Return the (x, y) coordinate for the center point of the cell that contains the specified text.  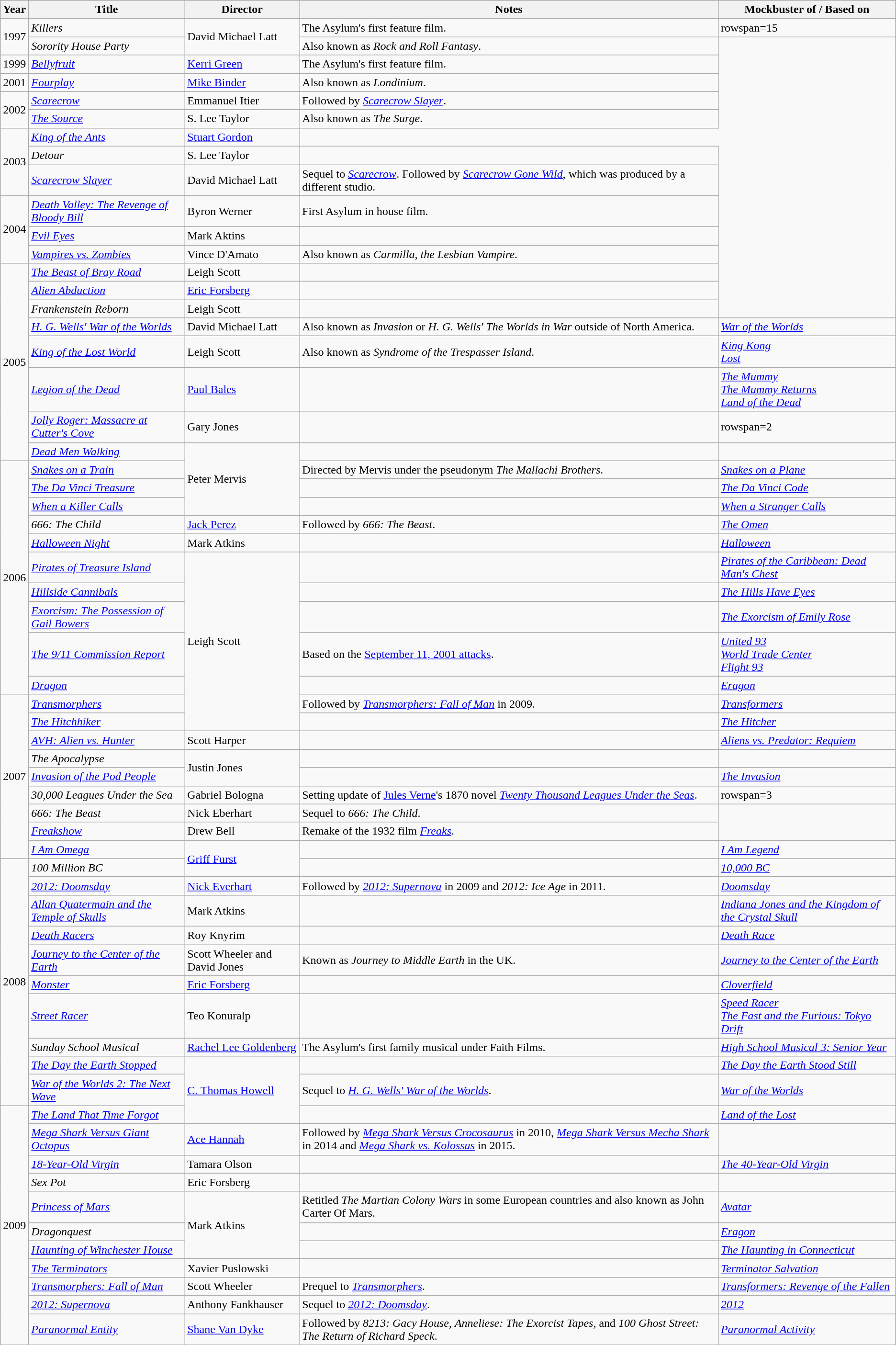
Rachel Lee Goldenberg (242, 1047)
2003 (14, 162)
Anthony Fankhauser (242, 1304)
Death Valley: The Revenge of Bloody Bill (107, 211)
Legion of the Dead (107, 389)
Halloween (807, 543)
C. Thomas Howell (242, 1090)
Year (14, 10)
Mark Aktins (242, 236)
Snakes on a Plane (807, 470)
rowspan=3 (807, 795)
The Hitcher (807, 722)
High School Musical 3: Senior Year (807, 1047)
Vampires vs. Zombies (107, 254)
Paul Bales (242, 389)
The Da Vinci Code (807, 488)
Speed RacerThe Fast and the Furious: Tokyo Drift (807, 1016)
Ace Hannah (242, 1140)
Vince D'Amato (242, 254)
King of the Lost World (107, 351)
Sequel to Scarecrow. Followed by Scarecrow Gone Wild, which was produced by a different studio. (509, 180)
Dragonquest (107, 1232)
1999 (14, 64)
United 93World Trade CenterFlight 93 (807, 655)
Notes (509, 10)
Followed by Mega Shark Versus Crocosaurus in 2010, Mega Shark Versus Mecha Shark in 2014 and Mega Shark vs. Kolossus in 2015. (509, 1140)
Justin Jones (242, 768)
The Terminators (107, 1268)
Indiana Jones and the Kingdom of the Crystal Skull (807, 911)
Pirates of the Caribbean: Dead Man's Chest (807, 567)
Jack Perez (242, 524)
Kerri Green (242, 64)
First Asylum in house film. (509, 211)
Scarecrow Slayer (107, 180)
Monster (107, 985)
Transmorphers (107, 704)
The 9/11 Commission Report (107, 655)
Followed by 666: The Beast. (509, 524)
Jolly Roger: Massacre at Cutter's Cove (107, 427)
2006 (14, 577)
Xavier Puslowski (242, 1268)
2012: Doomsday (107, 886)
Killers (107, 28)
Directed by Mervis under the pseudonym The Mallachi Brothers. (509, 470)
rowspan=2 (807, 427)
Nick Eberhart (242, 813)
Known as Journey to Middle Earth in the UK. (509, 960)
Retitled The Martian Colony Wars in some European countries and also known as John Carter Of Mars. (509, 1207)
Scarecrow (107, 101)
Doomsday (807, 886)
Fourplay (107, 82)
The Apocalypse (107, 758)
Aliens vs. Predator: Requiem (807, 740)
Frankenstein Reborn (107, 309)
2008 (14, 982)
When a Stranger Calls (807, 506)
Snakes on a Train (107, 470)
Gary Jones (242, 427)
Sequel to 2012: Doomsday. (509, 1304)
Shane Van Dyke (242, 1329)
The Hills Have Eyes (807, 592)
Scott Wheeler (242, 1286)
2007 (14, 777)
Scott Wheeler and David Jones (242, 960)
Sequel to H. G. Wells' War of the Worlds. (509, 1090)
I Am Omega (107, 849)
The Hitchhiker (107, 722)
100 Million BC (107, 868)
2002 (14, 110)
The Da Vinci Treasure (107, 488)
2004 (14, 229)
The Omen (807, 524)
Allan Quatermain and the Temple of Skulls (107, 911)
Followed by 8213: Gacy House, Anneliese: The Exorcist Tapes, and 100 Ghost Street: The Return of Richard Speck. (509, 1329)
Byron Werner (242, 211)
Haunting of Winchester House (107, 1250)
Roy Knyrim (242, 935)
Hillside Cannibals (107, 592)
Teo Konuralp (242, 1016)
I Am Legend (807, 849)
Princess of Mars (107, 1207)
Prequel to Transmorphers. (509, 1286)
Setting update of Jules Verne's 1870 novel Twenty Thousand Leagues Under the Seas. (509, 795)
Exorcism: The Possession of Gail Bowers (107, 617)
Alien Abduction (107, 291)
Also known as Carmilla, the Lesbian Vampire. (509, 254)
10,000 BC (807, 868)
Avatar (807, 1207)
Bellyfruit (107, 64)
Mega Shark Versus Giant Octopus (107, 1140)
The Invasion (807, 777)
Remake of the 1932 film Freaks. (509, 831)
Dead Men Walking (107, 452)
Followed by Transmorphers: Fall of Man in 2009. (509, 704)
Detour (107, 155)
Sorority House Party (107, 46)
Cloverfield (807, 985)
Mockbuster of / Based on (807, 10)
Also known as Invasion or H. G. Wells' The Worlds in War outside of North America. (509, 327)
Transformers: Revenge of the Fallen (807, 1286)
The Day the Earth Stood Still (807, 1065)
Sunday School Musical (107, 1047)
Also known as Londinium. (509, 82)
Followed by 2012: Supernova in 2009 and 2012: Ice Age in 2011. (509, 886)
Also known as Syndrome of the Trespasser Island. (509, 351)
2001 (14, 82)
Street Racer (107, 1016)
Death Racers (107, 935)
Transmorphers: Fall of Man (107, 1286)
Scott Harper (242, 740)
Also known as The Surge. (509, 119)
H. G. Wells' War of the Worlds (107, 327)
Paranormal Activity (807, 1329)
King of the Ants (107, 137)
Based on the September 11, 2001 attacks. (509, 655)
Dragon (107, 686)
Gabriel Bologna (242, 795)
The Land That Time Forgot (107, 1115)
The Exorcism of Emily Rose (807, 617)
Griff Furst (242, 859)
2009 (14, 1225)
Evil Eyes (107, 236)
War of the Worlds 2: The Next Wave (107, 1090)
The Haunting in Connecticut (807, 1250)
666: The Child (107, 524)
The Beast of Bray Road (107, 272)
Nick Everhart (242, 886)
The Day the Earth Stopped (107, 1065)
666: The Beast (107, 813)
The Source (107, 119)
King KongLost (807, 351)
Paranormal Entity (107, 1329)
Freakshow (107, 831)
Sequel to 666: The Child. (509, 813)
18-Year-Old Virgin (107, 1164)
The MummyThe Mummy ReturnsLand of the Dead (807, 389)
2012 (807, 1304)
Sex Pot (107, 1182)
Pirates of Treasure Island (107, 567)
Mike Binder (242, 82)
The 40-Year-Old Virgin (807, 1164)
Title (107, 10)
30,000 Leagues Under the Sea (107, 795)
Director (242, 10)
When a Killer Calls (107, 506)
Peter Mervis (242, 479)
2005 (14, 362)
The Asylum's first family musical under Faith Films. (509, 1047)
Followed by Scarecrow Slayer. (509, 101)
Emmanuel Itier (242, 101)
Drew Bell (242, 831)
1997 (14, 37)
Halloween Night (107, 543)
AVH: Alien vs. Hunter (107, 740)
Land of the Lost (807, 1115)
Transformers (807, 704)
rowspan=15 (807, 28)
Terminator Salvation (807, 1268)
Also known as Rock and Roll Fantasy. (509, 46)
2012: Supernova (107, 1304)
Stuart Gordon (242, 137)
Death Race (807, 935)
Invasion of the Pod People (107, 777)
Tamara Olson (242, 1164)
